Return (X, Y) of the center of cell containing provided text 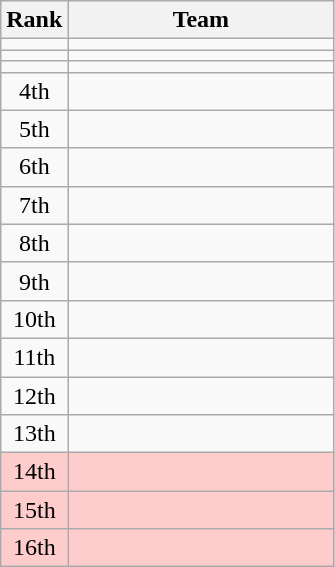
Team (201, 20)
5th (34, 129)
9th (34, 281)
15th (34, 510)
11th (34, 357)
10th (34, 319)
6th (34, 167)
7th (34, 205)
4th (34, 91)
12th (34, 395)
16th (34, 548)
13th (34, 434)
14th (34, 472)
Rank (34, 20)
8th (34, 243)
